Pinpoint the cell where the given text exists, returning its [x, y] midpoint coordinate. 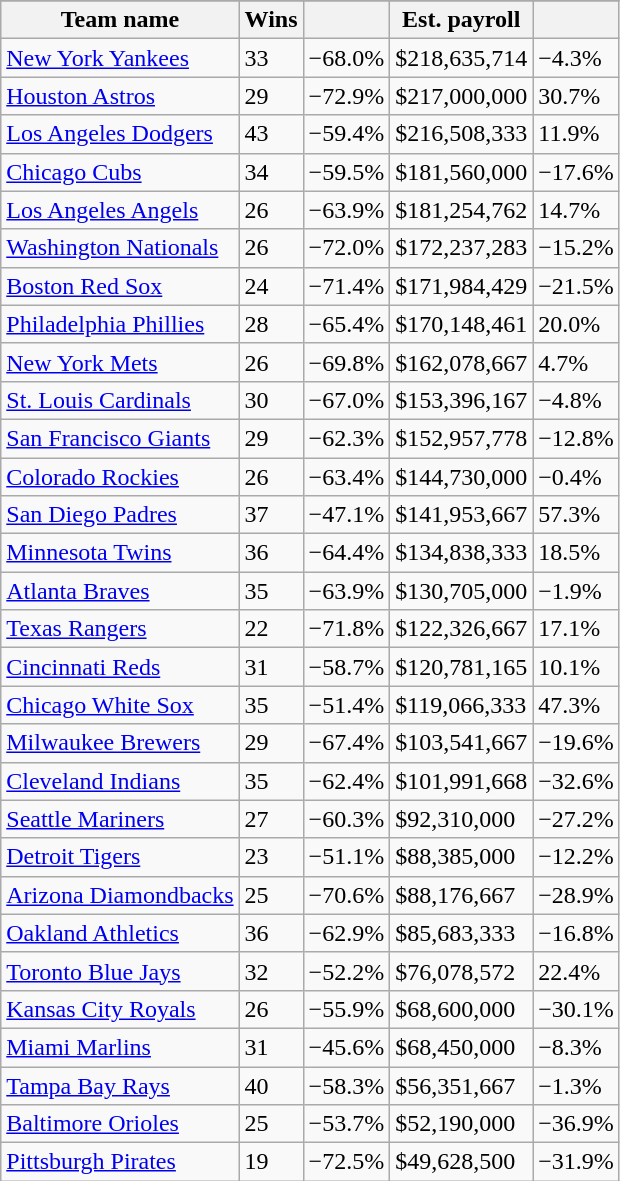
−1.3% [576, 1085]
$216,508,333 [462, 134]
$122,326,667 [462, 629]
$49,628,500 [462, 1162]
$171,984,429 [462, 286]
−67.4% [346, 743]
Tampa Bay Rays [120, 1085]
Baltimore Orioles [120, 1124]
Boston Red Sox [120, 286]
$181,254,762 [462, 210]
−52.2% [346, 971]
11.9% [576, 134]
−30.1% [576, 1009]
Milwaukee Brewers [120, 743]
−8.3% [576, 1047]
$170,148,461 [462, 324]
Los Angeles Angels [120, 210]
Team name [120, 20]
−67.0% [346, 400]
27 [271, 819]
22.4% [576, 971]
Washington Nationals [120, 248]
Kansas City Royals [120, 1009]
Chicago White Sox [120, 705]
32 [271, 971]
New York Mets [120, 362]
Toronto Blue Jays [120, 971]
−21.5% [576, 286]
−68.0% [346, 58]
18.5% [576, 553]
33 [271, 58]
47.3% [576, 705]
−59.4% [346, 134]
−72.9% [346, 96]
$162,078,667 [462, 362]
23 [271, 857]
−58.7% [346, 667]
$120,781,165 [462, 667]
−60.3% [346, 819]
$218,635,714 [462, 58]
Los Angeles Dodgers [120, 134]
Arizona Diamondbacks [120, 895]
14.7% [576, 210]
$153,396,167 [462, 400]
40 [271, 1085]
−12.2% [576, 857]
−47.1% [346, 515]
$88,176,667 [462, 895]
−28.9% [576, 895]
San Diego Padres [120, 515]
−4.3% [576, 58]
Minnesota Twins [120, 553]
37 [271, 515]
−71.8% [346, 629]
−4.8% [576, 400]
$101,991,668 [462, 781]
−70.6% [346, 895]
−62.4% [346, 781]
Cincinnati Reds [120, 667]
$92,310,000 [462, 819]
−27.2% [576, 819]
30.7% [576, 96]
−15.2% [576, 248]
Miami Marlins [120, 1047]
$181,560,000 [462, 172]
San Francisco Giants [120, 438]
−71.4% [346, 286]
−72.0% [346, 248]
10.1% [576, 667]
−69.8% [346, 362]
Seattle Mariners [120, 819]
Wins [271, 20]
17.1% [576, 629]
Detroit Tigers [120, 857]
−19.6% [576, 743]
$52,190,000 [462, 1124]
Texas Rangers [120, 629]
$141,953,667 [462, 515]
−62.3% [346, 438]
Houston Astros [120, 96]
Philadelphia Phillies [120, 324]
$217,000,000 [462, 96]
$68,450,000 [462, 1047]
34 [271, 172]
−72.5% [346, 1162]
−51.4% [346, 705]
20.0% [576, 324]
−31.9% [576, 1162]
4.7% [576, 362]
$130,705,000 [462, 591]
−53.7% [346, 1124]
−59.5% [346, 172]
−62.9% [346, 933]
$134,838,333 [462, 553]
$88,385,000 [462, 857]
−16.8% [576, 933]
−51.1% [346, 857]
Atlanta Braves [120, 591]
22 [271, 629]
$56,351,667 [462, 1085]
−64.4% [346, 553]
Colorado Rockies [120, 477]
−12.8% [576, 438]
Oakland Athletics [120, 933]
30 [271, 400]
−0.4% [576, 477]
$85,683,333 [462, 933]
43 [271, 134]
$152,957,778 [462, 438]
−45.6% [346, 1047]
24 [271, 286]
−58.3% [346, 1085]
19 [271, 1162]
−36.9% [576, 1124]
−17.6% [576, 172]
28 [271, 324]
−65.4% [346, 324]
$144,730,000 [462, 477]
New York Yankees [120, 58]
$68,600,000 [462, 1009]
$103,541,667 [462, 743]
$76,078,572 [462, 971]
$172,237,283 [462, 248]
Chicago Cubs [120, 172]
Cleveland Indians [120, 781]
57.3% [576, 515]
Est. payroll [462, 20]
Pittsburgh Pirates [120, 1162]
$119,066,333 [462, 705]
−1.9% [576, 591]
−63.4% [346, 477]
−32.6% [576, 781]
−55.9% [346, 1009]
St. Louis Cardinals [120, 400]
